Capture the cell that displays the provided text and extract its [x, y] central coordinate. 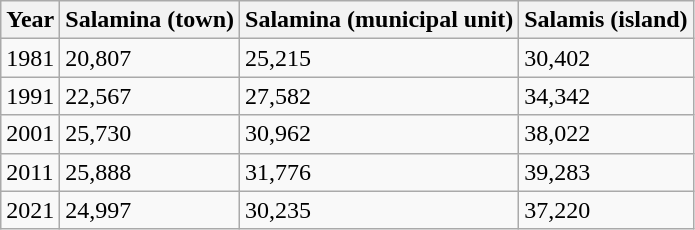
Salamina (municipal unit) [380, 20]
24,997 [150, 210]
27,582 [380, 96]
20,807 [150, 58]
Salamina (town) [150, 20]
Salamis (island) [606, 20]
2001 [30, 134]
30,235 [380, 210]
2011 [30, 172]
25,215 [380, 58]
30,402 [606, 58]
1991 [30, 96]
30,962 [380, 134]
22,567 [150, 96]
Year [30, 20]
39,283 [606, 172]
31,776 [380, 172]
38,022 [606, 134]
25,888 [150, 172]
34,342 [606, 96]
2021 [30, 210]
25,730 [150, 134]
37,220 [606, 210]
1981 [30, 58]
